Return the [x, y] coordinate for the center point of the cell that contains the specified text.  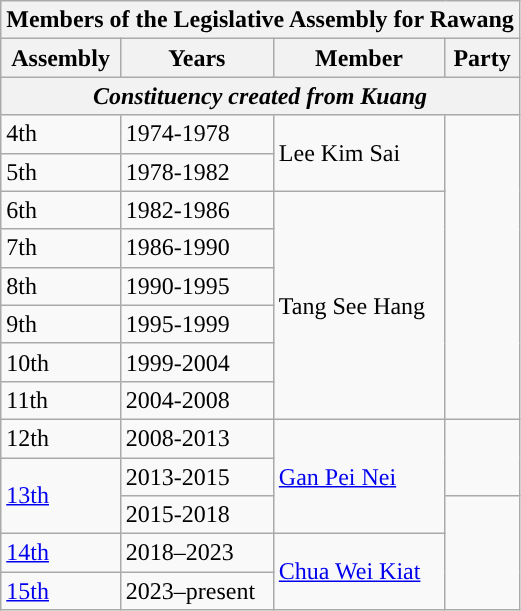
Years [196, 58]
1982-1986 [196, 210]
13th [61, 496]
1995-1999 [196, 324]
15th [61, 591]
2023–present [196, 591]
14th [61, 553]
Members of the Legislative Assembly for Rawang [260, 20]
Constituency created from Kuang [260, 96]
2018–2023 [196, 553]
7th [61, 248]
Lee Kim Sai [358, 153]
10th [61, 362]
Assembly [61, 58]
Party [482, 58]
6th [61, 210]
2015-2018 [196, 515]
Chua Wei Kiat [358, 572]
2004-2008 [196, 400]
1990-1995 [196, 286]
1986-1990 [196, 248]
Member [358, 58]
1978-1982 [196, 172]
8th [61, 286]
4th [61, 134]
12th [61, 438]
11th [61, 400]
1974-1978 [196, 134]
1999-2004 [196, 362]
9th [61, 324]
2008-2013 [196, 438]
Tang See Hang [358, 305]
Gan Pei Nei [358, 476]
5th [61, 172]
2013-2015 [196, 477]
